Output the [x, y] coordinate of the center of the cell containing the given text.  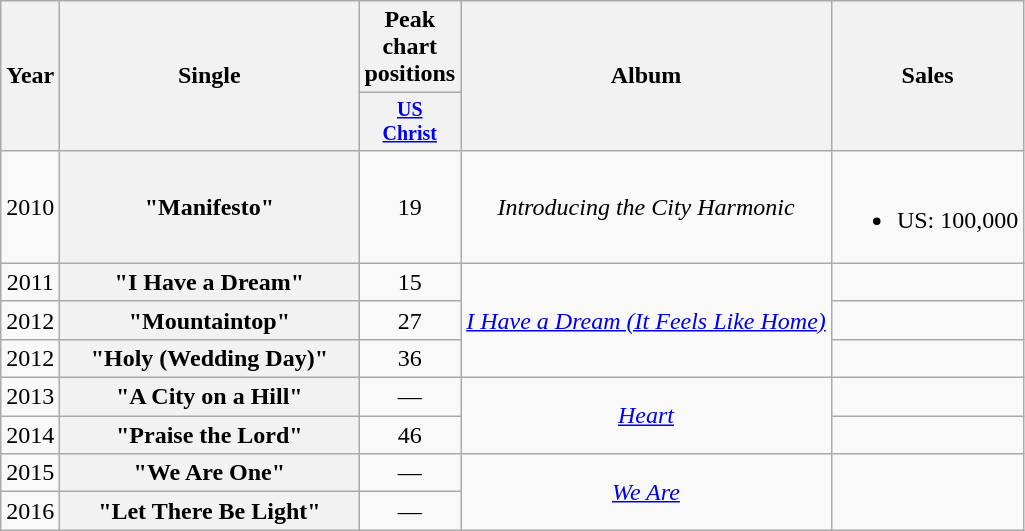
Peak chart positions [410, 47]
19 [410, 206]
We Are [646, 492]
Album [646, 76]
USChrist [410, 122]
46 [410, 435]
"Let There Be Light" [210, 511]
2013 [30, 397]
"Praise the Lord" [210, 435]
Year [30, 76]
Introducing the City Harmonic [646, 206]
27 [410, 320]
"We Are One" [210, 473]
Sales [927, 76]
Single [210, 76]
15 [410, 282]
2015 [30, 473]
"Holy (Wedding Day)" [210, 358]
"Mountaintop" [210, 320]
2016 [30, 511]
I Have a Dream (It Feels Like Home) [646, 320]
"A City on a Hill" [210, 397]
2014 [30, 435]
"Manifesto" [210, 206]
Heart [646, 416]
"I Have a Dream" [210, 282]
2010 [30, 206]
36 [410, 358]
2011 [30, 282]
US: 100,000 [927, 206]
